Capture the cell that displays the provided text and extract its [X, Y] central coordinate. 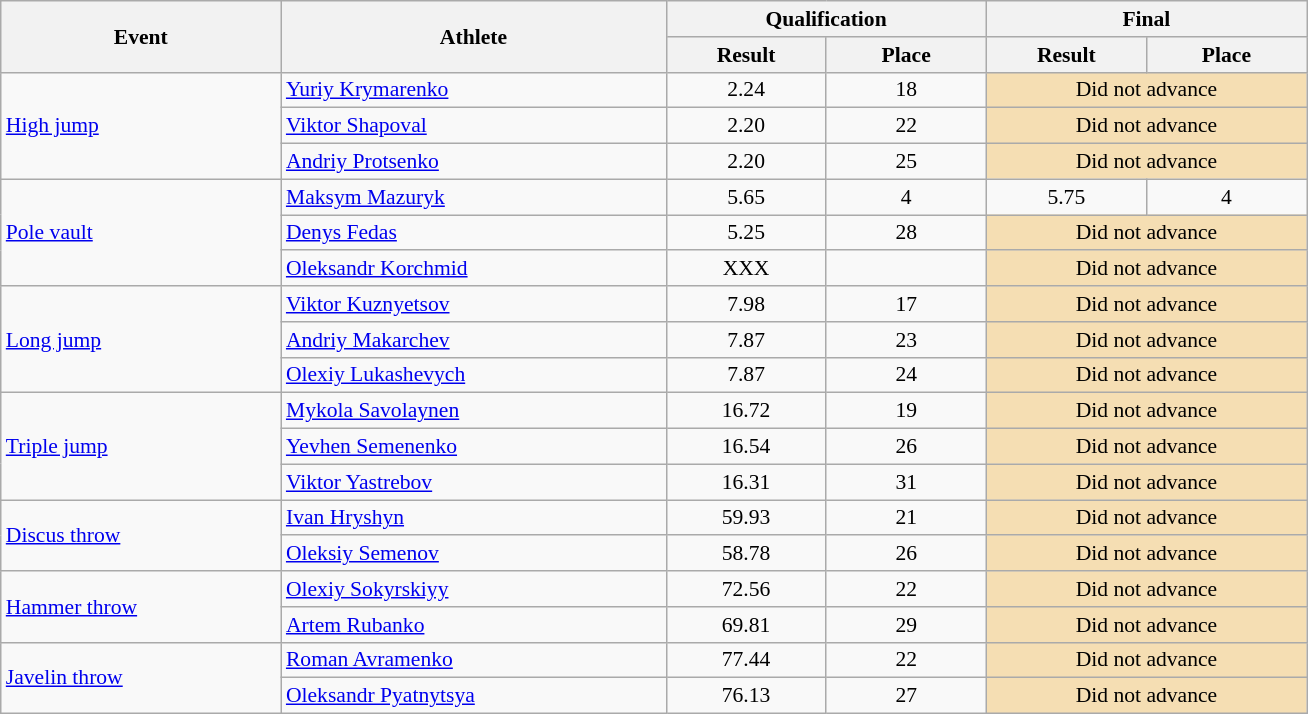
Triple jump [141, 446]
Olexiy Lukashevych [474, 375]
7.98 [746, 304]
Pole vault [141, 232]
Mykola Savolaynen [474, 411]
Final [1146, 19]
Viktor Yastrebov [474, 482]
21 [906, 518]
23 [906, 340]
17 [906, 304]
16.31 [746, 482]
76.13 [746, 696]
5.25 [746, 233]
Javelin throw [141, 678]
Oleksandr Korchmid [474, 269]
25 [906, 162]
Oleksiy Semenov [474, 554]
72.56 [746, 589]
Event [141, 36]
28 [906, 233]
High jump [141, 126]
2.24 [746, 90]
16.72 [746, 411]
Yevhen Semenenko [474, 447]
Artem Rubanko [474, 625]
Viktor Shapoval [474, 126]
31 [906, 482]
Ivan Hryshyn [474, 518]
Athlete [474, 36]
58.78 [746, 554]
Oleksandr Pyatnytsya [474, 696]
24 [906, 375]
29 [906, 625]
Roman Avramenko [474, 660]
Long jump [141, 340]
Discus throw [141, 536]
Andriy Protsenko [474, 162]
69.81 [746, 625]
Qualification [826, 19]
Andriy Makarchev [474, 340]
18 [906, 90]
5.75 [1066, 197]
16.54 [746, 447]
19 [906, 411]
Olexiy Sokyrskiyy [474, 589]
Maksym Mazuryk [474, 197]
59.93 [746, 518]
27 [906, 696]
Viktor Kuznyetsov [474, 304]
Hammer throw [141, 606]
Denys Fedas [474, 233]
XXX [746, 269]
5.65 [746, 197]
77.44 [746, 660]
Yuriy Krymarenko [474, 90]
